Output the [X, Y] coordinate of the center of the cell containing the given text.  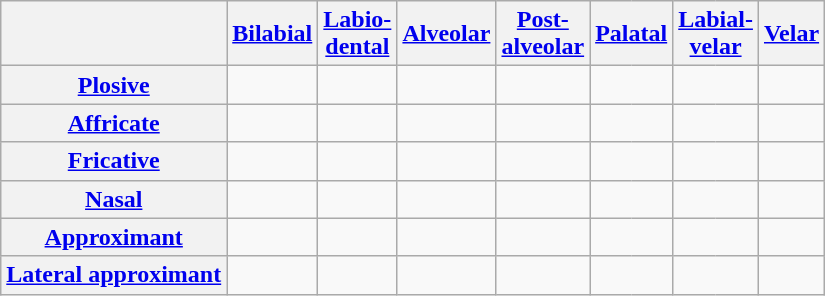
Nasal [114, 199]
Fricative [114, 161]
Approximant [114, 237]
Palatal [632, 34]
Affricate [114, 123]
Velar [791, 34]
Post-alveolar [543, 34]
Labial-velar [716, 34]
Plosive [114, 85]
Alveolar [446, 34]
Labio-dental [358, 34]
Bilabial [272, 34]
Lateral approximant [114, 275]
